Output the (X, Y) coordinate of the center of the cell containing the given text.  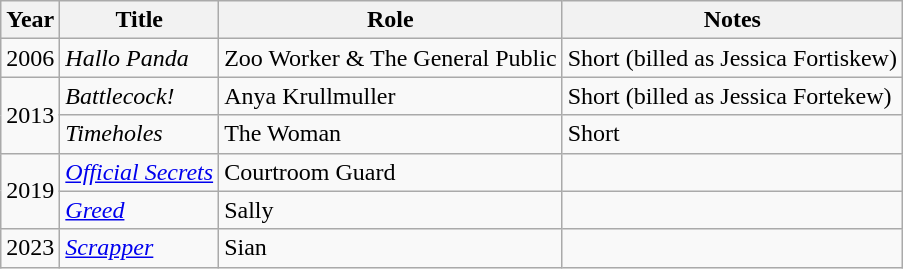
Role (391, 20)
Greed (140, 210)
Anya Krullmuller (391, 96)
Battlecock! (140, 96)
Short (billed as Jessica Fortekew) (732, 96)
Sally (391, 210)
Scrapper (140, 248)
Title (140, 20)
2023 (30, 248)
Timeholes (140, 134)
2006 (30, 58)
Courtroom Guard (391, 172)
Hallo Panda (140, 58)
The Woman (391, 134)
Short (732, 134)
2013 (30, 115)
Sian (391, 248)
Zoo Worker & The General Public (391, 58)
Official Secrets (140, 172)
Notes (732, 20)
Year (30, 20)
2019 (30, 191)
Short (billed as Jessica Fortiskew) (732, 58)
